For the text-containing cell, return its midpoint in (X, Y) coordinate format. 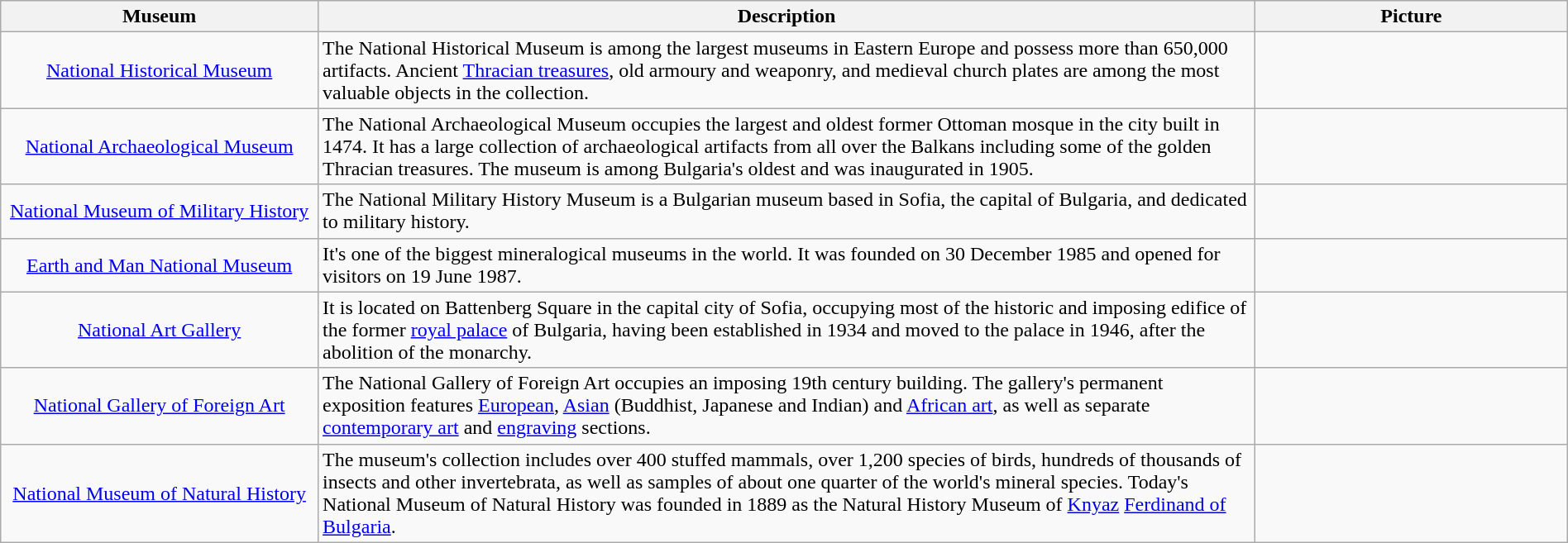
National Museum of Military History (160, 212)
Description (787, 17)
National Art Gallery (160, 330)
Museum (160, 17)
Picture (1412, 17)
National Historical Museum (160, 70)
Earth and Man National Museum (160, 264)
National Museum of Natural History (160, 493)
The National Military History Museum is a Bulgarian museum based in Sofia, the capital of Bulgaria, and dedicated to military history. (787, 212)
National Archaeological Museum (160, 146)
National Gallery of Foreign Art (160, 406)
It's one of the biggest mineralogical museums in the world. It was founded on 30 December 1985 and opened for visitors on 19 June 1987. (787, 264)
